Extract the [x, y] coordinate from the center of the cell holding the provided text.  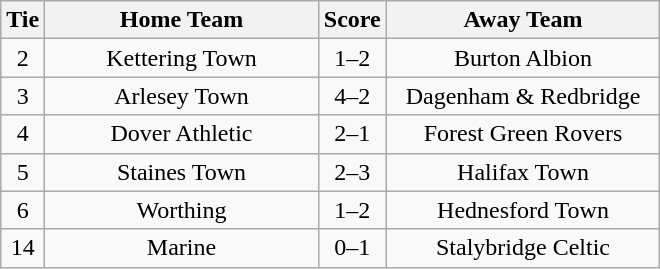
Worthing [182, 210]
6 [23, 210]
Dover Athletic [182, 134]
Hednesford Town [523, 210]
Arlesey Town [182, 96]
4–2 [352, 96]
Marine [182, 248]
Stalybridge Celtic [523, 248]
14 [23, 248]
3 [23, 96]
4 [23, 134]
Halifax Town [523, 172]
Staines Town [182, 172]
2 [23, 58]
Kettering Town [182, 58]
Dagenham & Redbridge [523, 96]
Away Team [523, 20]
Forest Green Rovers [523, 134]
0–1 [352, 248]
5 [23, 172]
Home Team [182, 20]
2–3 [352, 172]
Score [352, 20]
Tie [23, 20]
Burton Albion [523, 58]
2–1 [352, 134]
